Output the (X, Y) coordinate of the center of the cell containing the given text.  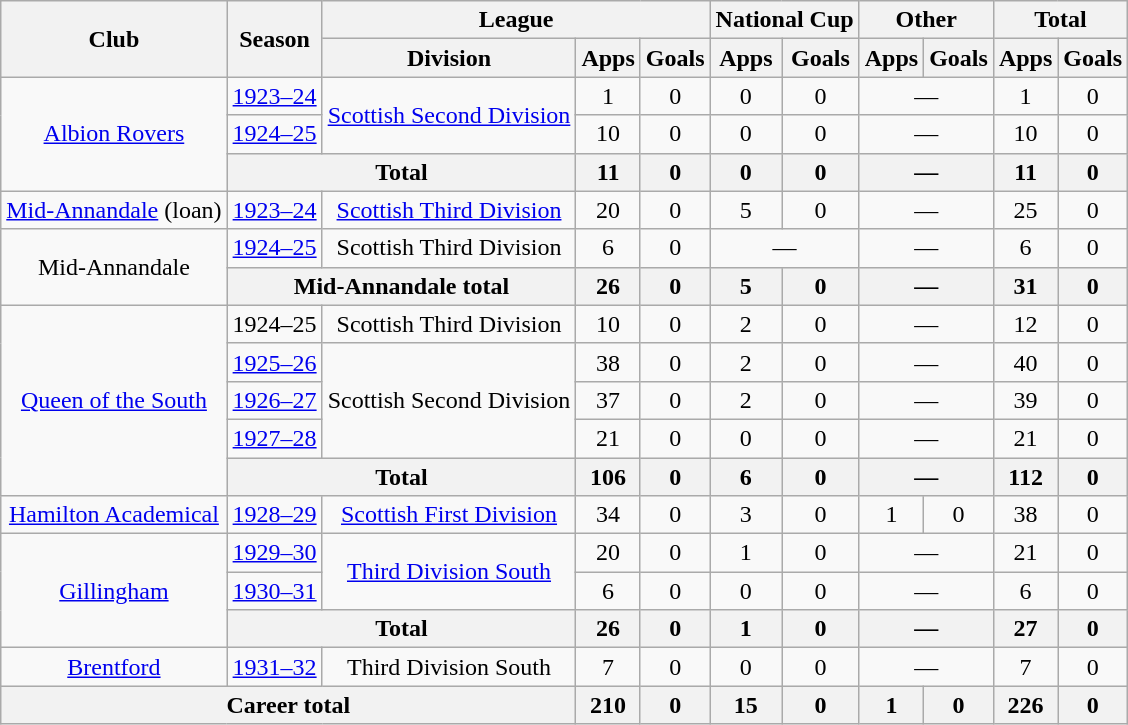
National Cup (784, 20)
League (516, 20)
40 (1025, 362)
Division (449, 58)
15 (746, 705)
Other (926, 20)
3 (746, 515)
1928–29 (274, 515)
Club (114, 39)
Albion Rovers (114, 134)
1927–28 (274, 438)
Career total (288, 705)
39 (1025, 400)
1929–30 (274, 553)
Mid-Annandale (loan) (114, 210)
Gillingham (114, 591)
226 (1025, 705)
Mid-Annandale total (402, 286)
37 (608, 400)
Queen of the South (114, 400)
25 (1025, 210)
106 (608, 477)
Hamilton Academical (114, 515)
1926–27 (274, 400)
Mid-Annandale (114, 267)
1931–32 (274, 667)
112 (1025, 477)
34 (608, 515)
Brentford (114, 667)
31 (1025, 286)
1925–26 (274, 362)
Season (274, 39)
210 (608, 705)
Scottish First Division (449, 515)
27 (1025, 629)
12 (1025, 324)
1930–31 (274, 591)
